Pinpoint the cell where the given text exists, returning its (x, y) midpoint coordinate. 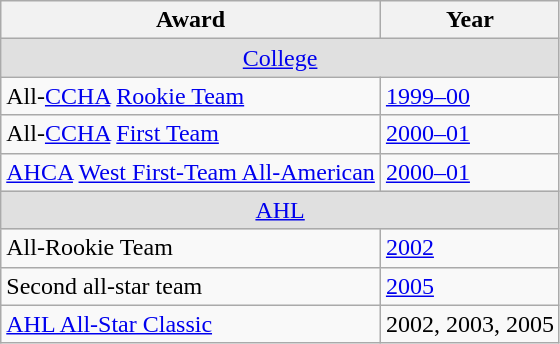
Year (470, 20)
College (280, 58)
AHCA West First-Team All-American (191, 172)
2002, 2003, 2005 (470, 324)
1999–00 (470, 96)
All-CCHA Rookie Team (191, 96)
AHL (280, 210)
AHL All-Star Classic (191, 324)
Award (191, 20)
2002 (470, 248)
Second all-star team (191, 286)
All-CCHA First Team (191, 134)
All-Rookie Team (191, 248)
2005 (470, 286)
